For the text-containing cell, return its midpoint in [x, y] coordinate format. 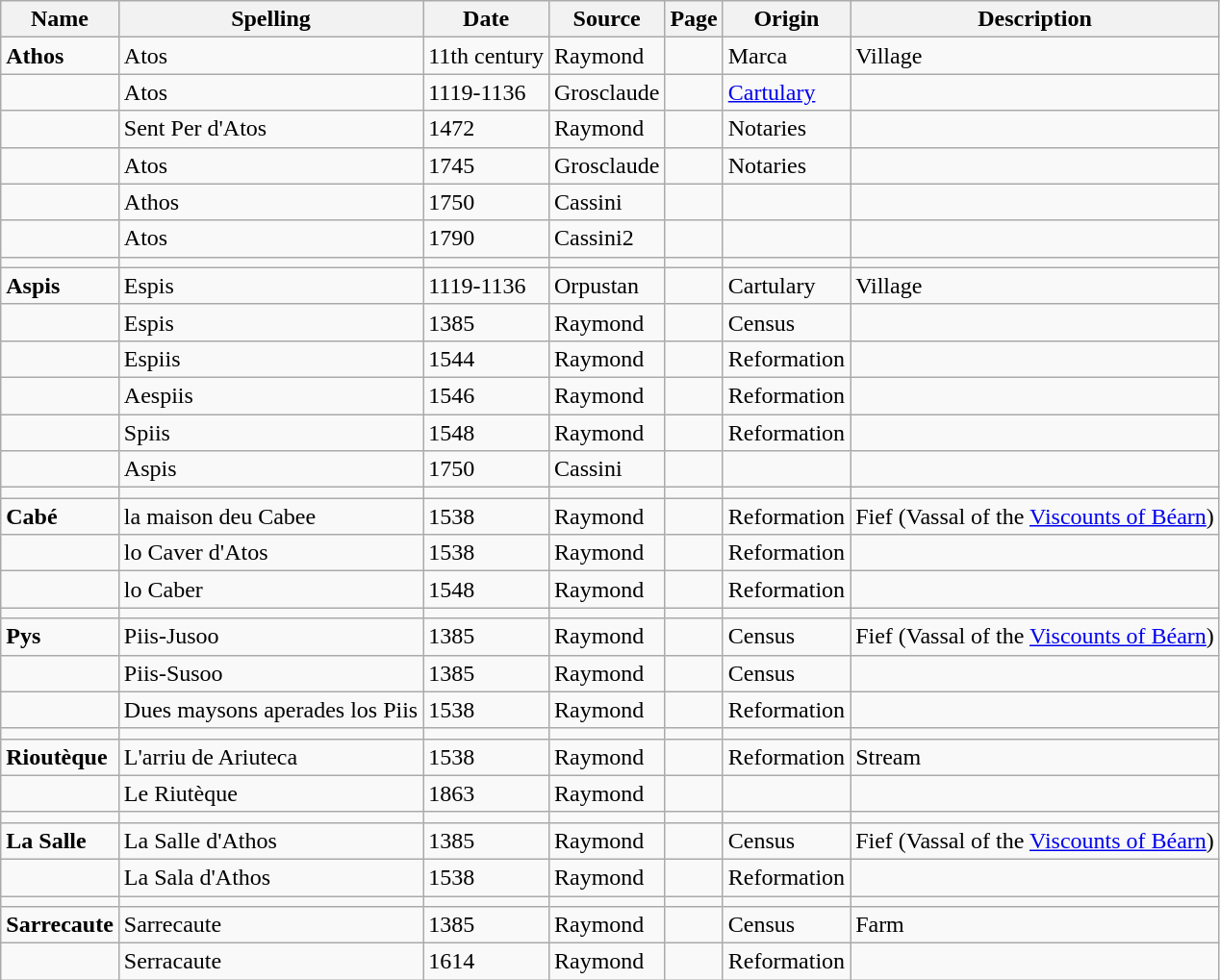
La Sala d'Athos [270, 877]
Rioutèque [60, 757]
Orpustan [606, 286]
Cassini2 [606, 239]
Name [60, 19]
lo Caver d'Atos [270, 553]
Aespiis [270, 395]
lo Caber [270, 590]
La Salle d'Athos [270, 841]
11th century [487, 56]
Piis-Jusoo [270, 637]
La Salle [60, 841]
1614 [487, 962]
1790 [487, 239]
Espiis [270, 359]
Sent Per d'Atos [270, 129]
1544 [487, 359]
Pys [60, 637]
Origin [786, 19]
Le Riutèque [270, 793]
Cabé [60, 516]
Date [487, 19]
1546 [487, 395]
Piis-Susoo [270, 673]
L'arriu de Ariuteca [270, 757]
Farm [1035, 925]
1472 [487, 129]
la maison deu Cabee [270, 516]
Serracaute [270, 962]
Spelling [270, 19]
Page [694, 19]
Source [606, 19]
Spiis [270, 432]
1745 [487, 165]
Marca [786, 56]
Stream [1035, 757]
Dues maysons aperades los Piis [270, 710]
1863 [487, 793]
Description [1035, 19]
